Return the (X, Y) coordinate for the center point of the cell that contains the specified text.  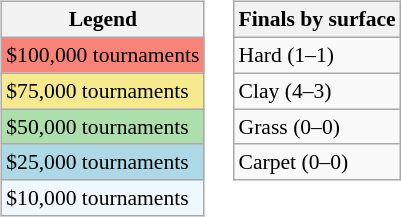
Legend (102, 20)
Finals by surface (318, 20)
Hard (1–1) (318, 55)
$50,000 tournaments (102, 127)
$100,000 tournaments (102, 55)
Carpet (0–0) (318, 162)
$25,000 tournaments (102, 162)
$75,000 tournaments (102, 91)
Grass (0–0) (318, 127)
$10,000 tournaments (102, 198)
Clay (4–3) (318, 91)
